Scan for the cell matching the given text and deliver its (x, y) coordinate at center. 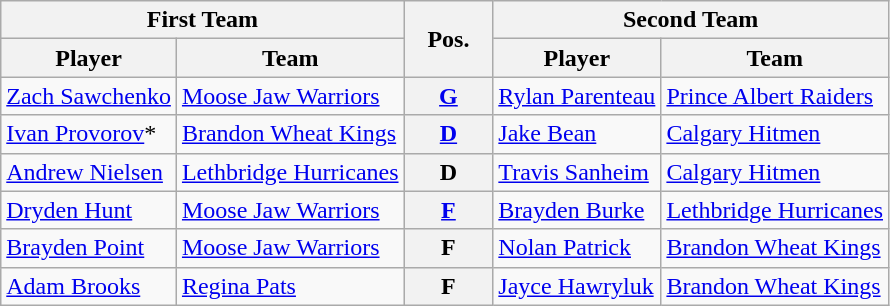
Regina Pats (290, 286)
Rylan Parenteau (577, 96)
Brayden Point (89, 248)
Travis Sanheim (577, 172)
Pos. (448, 39)
Nolan Patrick (577, 248)
Andrew Nielsen (89, 172)
Jayce Hawryluk (577, 286)
Adam Brooks (89, 286)
Prince Albert Raiders (775, 96)
Zach Sawchenko (89, 96)
Brayden Burke (577, 210)
Jake Bean (577, 134)
First Team (202, 20)
Second Team (691, 20)
Ivan Provorov* (89, 134)
G (448, 96)
Dryden Hunt (89, 210)
